Capture the cell that displays the provided text and extract its (X, Y) central coordinate. 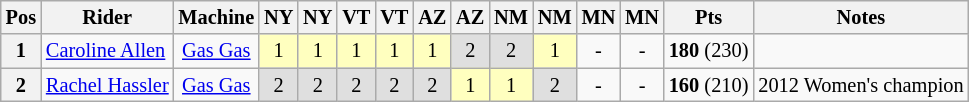
180 (230) (709, 51)
Notes (860, 17)
Caroline Allen (108, 51)
160 (210) (709, 85)
Rider (108, 17)
Rachel Hassler (108, 85)
Pts (709, 17)
2012 Women's champion (860, 85)
Pos (21, 17)
Machine (217, 17)
